Detect which cell encompasses the target text, then output its (x, y) center coordinate. 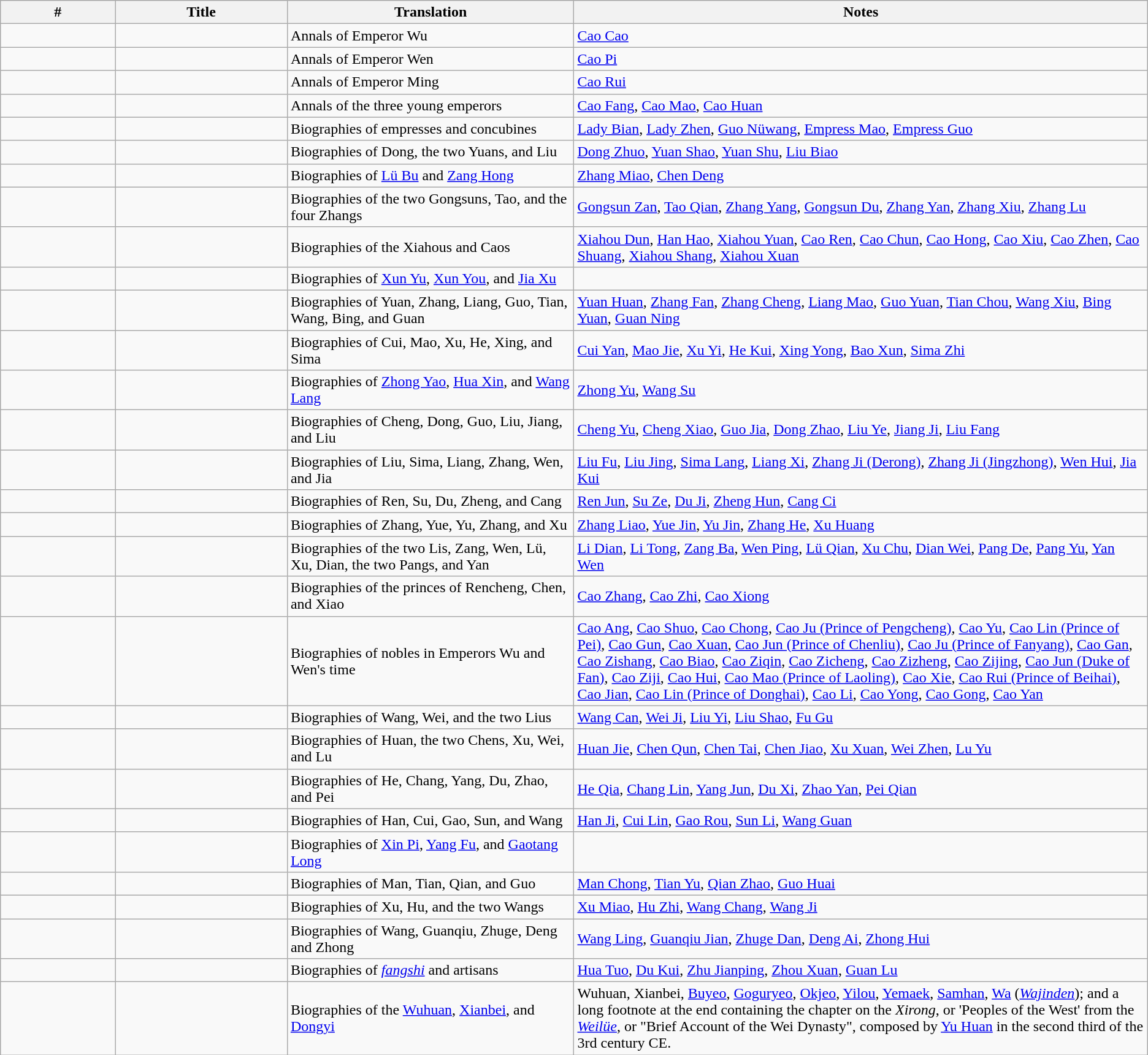
Zhang Miao, Chen Deng (861, 175)
Biographies of Liu, Sima, Liang, Zhang, Wen, and Jia (431, 470)
Biographies of Han, Cui, Gao, Sun, and Wang (431, 820)
Cao Rui (861, 82)
Biographies of Xu, Hu, and the two Wangs (431, 907)
Zhong Yu, Wang Su (861, 390)
Biographies of the Wuhuan, Xianbei, and Dongyi (431, 1019)
Biographies of Huan, the two Chens, Xu, Wei, and Lu (431, 749)
Wang Can, Wei Ji, Liu Yi, Liu Shao, Fu Gu (861, 717)
Han Ji, Cui Lin, Gao Rou, Sun Li, Wang Guan (861, 820)
Liu Fu, Liu Jing, Sima Lang, Liang Xi, Zhang Ji (Derong), Zhang Ji (Jingzhong), Wen Hui, Jia Kui (861, 470)
Zhang Liao, Yue Jin, Yu Jin, Zhang He, Xu Huang (861, 525)
Xiahou Dun, Han Hao, Xiahou Yuan, Cao Ren, Cao Chun, Cao Hong, Cao Xiu, Cao Zhen, Cao Shuang, Xiahou Shang, Xiahou Xuan (861, 246)
Lady Bian, Lady Zhen, Guo Nüwang, Empress Mao, Empress Guo (861, 129)
Biographies of He, Chang, Yang, Du, Zhao, and Pei (431, 788)
Annals of Emperor Wen (431, 59)
Biographies of the princes of Rencheng, Chen, and Xiao (431, 596)
Biographies of nobles in Emperors Wu and Wen's time (431, 661)
Biographies of Xin Pi, Yang Fu, and Gaotang Long (431, 852)
Biographies of Zhang, Yue, Yu, Zhang, and Xu (431, 525)
Biographies of Cheng, Dong, Guo, Liu, Jiang, and Liu (431, 430)
Biographies of fangshi and artisans (431, 970)
Cao Zhang, Cao Zhi, Cao Xiong (861, 596)
Notes (861, 12)
Biographies of Man, Tian, Qian, and Guo (431, 883)
Ren Jun, Su Ze, Du Ji, Zheng Hun, Cang Ci (861, 501)
Biographies of Xun Yu, Xun You, and Jia Xu (431, 278)
Biographies of Zhong Yao, Hua Xin, and Wang Lang (431, 390)
# (58, 12)
Biographies of the Xiahous and Caos (431, 246)
Wang Ling, Guanqiu Jian, Zhuge Dan, Deng Ai, Zhong Hui (861, 938)
Cao Fang, Cao Mao, Cao Huan (861, 105)
Annals of the three young emperors (431, 105)
Biographies of Lü Bu and Zang Hong (431, 175)
Biographies of the two Lis, Zang, Wen, Lü, Xu, Dian, the two Pangs, and Yan (431, 557)
Huan Jie, Chen Qun, Chen Tai, Chen Jiao, Xu Xuan, Wei Zhen, Lu Yu (861, 749)
Gongsun Zan, Tao Qian, Zhang Yang, Gongsun Du, Zhang Yan, Zhang Xiu, Zhang Lu (861, 207)
Biographies of empresses and concubines (431, 129)
Annals of Emperor Wu (431, 36)
Biographies of Wang, Guanqiu, Zhuge, Deng and Zhong (431, 938)
Dong Zhuo, Yuan Shao, Yuan Shu, Liu Biao (861, 152)
Man Chong, Tian Yu, Qian Zhao, Guo Huai (861, 883)
Annals of Emperor Ming (431, 82)
Biographies of Cui, Mao, Xu, He, Xing, and Sima (431, 349)
Cheng Yu, Cheng Xiao, Guo Jia, Dong Zhao, Liu Ye, Jiang Ji, Liu Fang (861, 430)
Biographies of Dong, the two Yuans, and Liu (431, 152)
He Qia, Chang Lin, Yang Jun, Du Xi, Zhao Yan, Pei Qian (861, 788)
Biographies of Wang, Wei, and the two Lius (431, 717)
Cui Yan, Mao Jie, Xu Yi, He Kui, Xing Yong, Bao Xun, Sima Zhi (861, 349)
Biographies of the two Gongsuns, Tao, and the four Zhangs (431, 207)
Li Dian, Li Tong, Zang Ba, Wen Ping, Lü Qian, Xu Chu, Dian Wei, Pang De, Pang Yu, Yan Wen (861, 557)
Translation (431, 12)
Hua Tuo, Du Kui, Zhu Jianping, Zhou Xuan, Guan Lu (861, 970)
Xu Miao, Hu Zhi, Wang Chang, Wang Ji (861, 907)
Yuan Huan, Zhang Fan, Zhang Cheng, Liang Mao, Guo Yuan, Tian Chou, Wang Xiu, Bing Yuan, Guan Ning (861, 310)
Cao Cao (861, 36)
Biographies of Ren, Su, Du, Zheng, and Cang (431, 501)
Biographies of Yuan, Zhang, Liang, Guo, Tian, Wang, Bing, and Guan (431, 310)
Title (201, 12)
Cao Pi (861, 59)
